Return (x, y) of the center of cell containing provided text 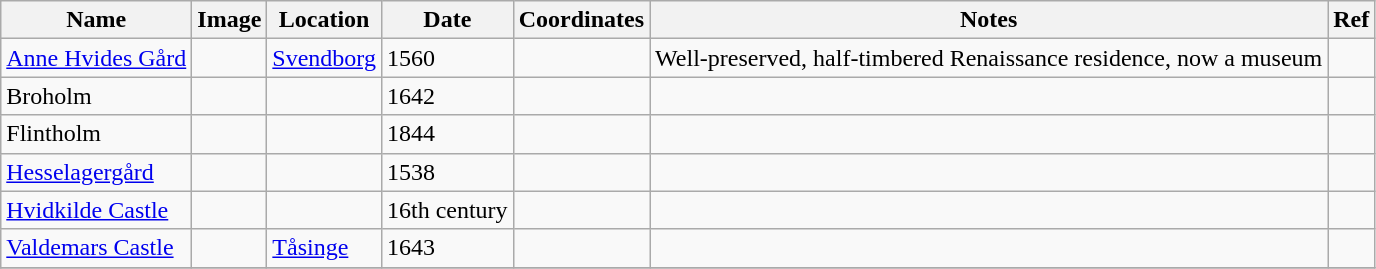
Valdemars Castle (96, 248)
Well-preserved, half-timbered Renaissance residence, now a museum (989, 58)
16th century (447, 210)
Hesselagergård (96, 172)
Date (447, 20)
1560 (447, 58)
Name (96, 20)
Notes (989, 20)
1844 (447, 134)
Anne Hvides Gård (96, 58)
Ref (1352, 20)
1642 (447, 96)
Flintholm (96, 134)
1538 (447, 172)
Location (324, 20)
Image (230, 20)
Hvidkilde Castle (96, 210)
Svendborg (324, 58)
Coordinates (581, 20)
Broholm (96, 96)
Tåsinge (324, 248)
1643 (447, 248)
